Detect which cell encompasses the target text, then output its (x, y) center coordinate. 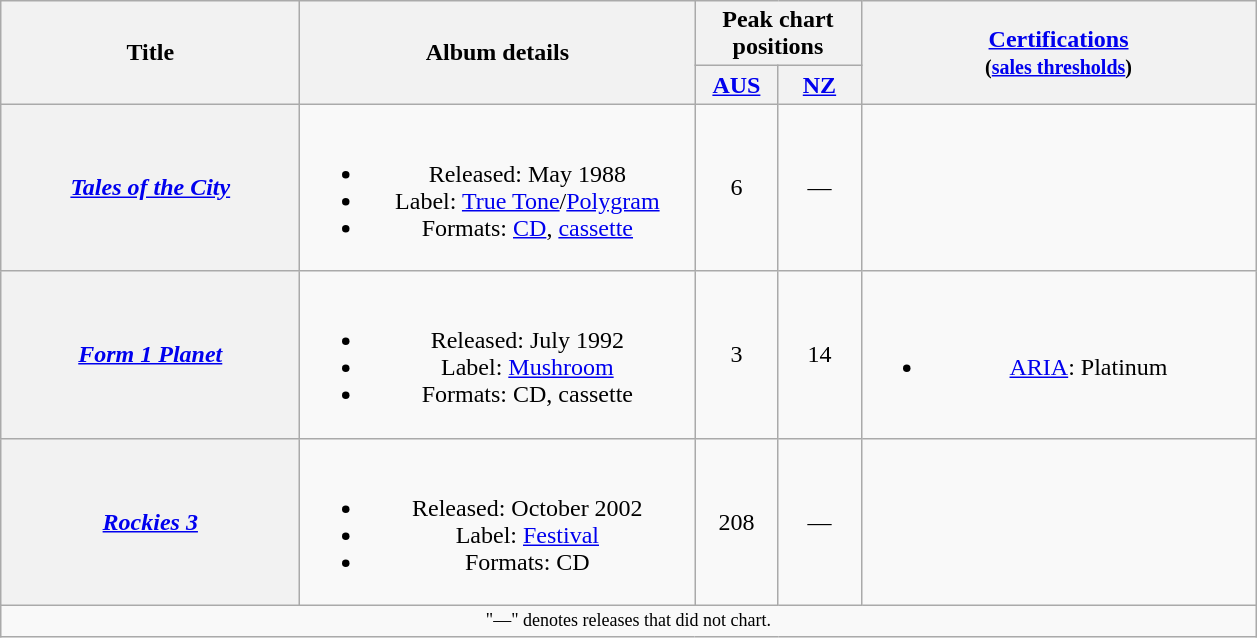
"—" denotes releases that did not chart. (628, 620)
NZ (820, 85)
Form 1 Planet (150, 354)
6 (736, 188)
Rockies 3 (150, 522)
ARIA: Platinum (1058, 354)
Released: July 1992Label: MushroomFormats: CD, cassette (498, 354)
Certifications(sales thresholds) (1058, 52)
Released: October 2002Label: FestivalFormats: CD (498, 522)
14 (820, 354)
Peak chartpositions (778, 34)
208 (736, 522)
3 (736, 354)
AUS (736, 85)
Title (150, 52)
Tales of the City (150, 188)
Released: May 1988Label: True Tone/PolygramFormats: CD, cassette (498, 188)
Album details (498, 52)
